Locate the cell with the specified text and output its [x, y] center coordinate. 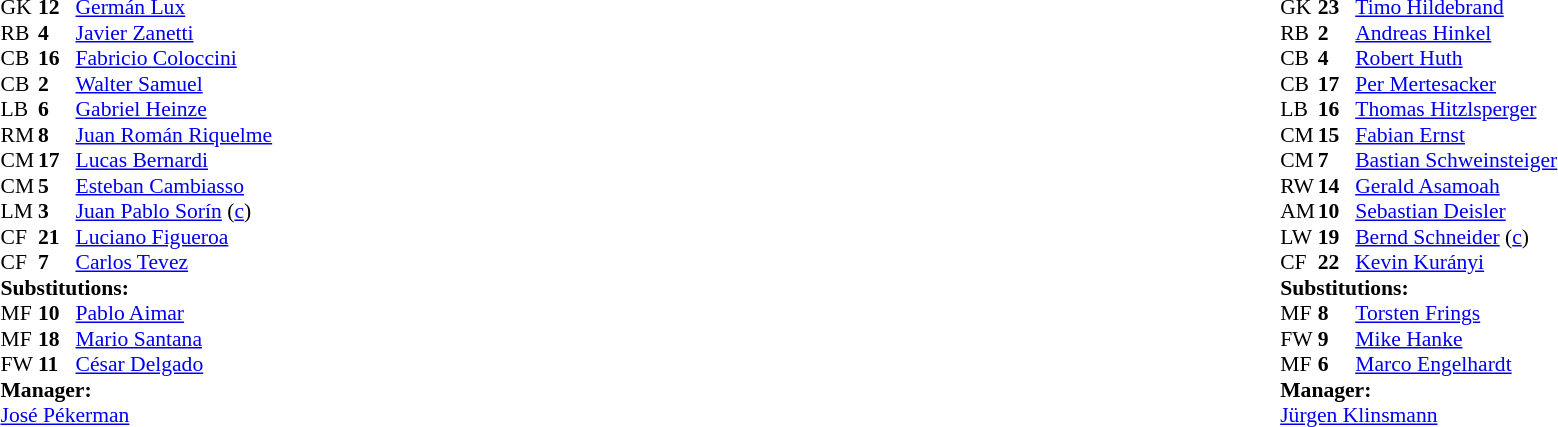
Juan Pablo Sorín (c) [174, 211]
AM [1299, 211]
3 [57, 211]
9 [1337, 339]
Juan Román Riquelme [174, 135]
Robert Huth [1456, 59]
LM [19, 211]
Lucas Bernardi [174, 161]
Per Mertesacker [1456, 84]
Bastian Schweinsteiger [1456, 161]
Fabricio Coloccini [174, 59]
RW [1299, 186]
5 [57, 186]
Luciano Figueroa [174, 237]
Mario Santana [174, 339]
Carlos Tevez [174, 263]
Torsten Frings [1456, 313]
18 [57, 339]
Javier Zanetti [174, 33]
Esteban Cambiasso [174, 186]
11 [57, 365]
Gerald Asamoah [1456, 186]
Sebastian Deisler [1456, 211]
César Delgado [174, 365]
Gabriel Heinze [174, 109]
LW [1299, 237]
19 [1337, 237]
Thomas Hitzlsperger [1456, 109]
22 [1337, 263]
RM [19, 135]
Andreas Hinkel [1456, 33]
Walter Samuel [174, 84]
Fabian Ernst [1456, 135]
14 [1337, 186]
Kevin Kurányi [1456, 263]
Marco Engelhardt [1456, 365]
Bernd Schneider (c) [1456, 237]
Pablo Aimar [174, 313]
21 [57, 237]
15 [1337, 135]
Mike Hanke [1456, 339]
